Locate the cell with the specified text and output its [x, y] center coordinate. 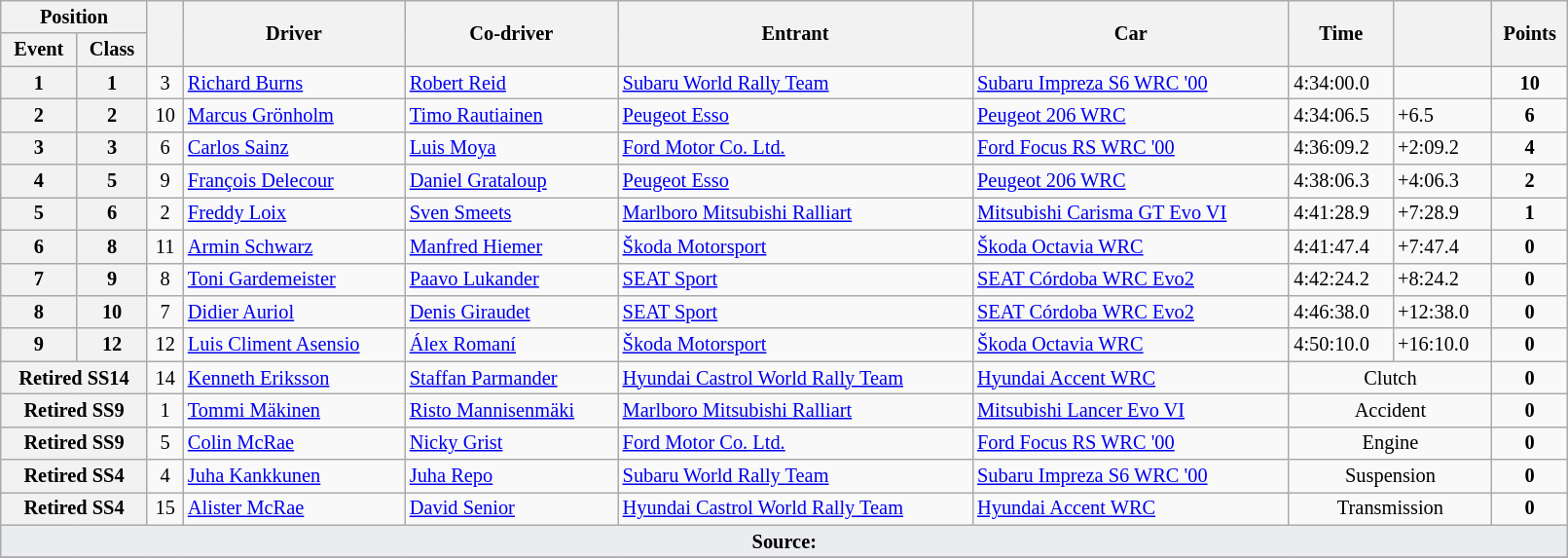
Points [1529, 33]
Colin McRae [294, 443]
Tommi Mäkinen [294, 410]
Class [112, 50]
Clutch [1390, 378]
4:46:38.0 [1341, 312]
Co-driver [512, 33]
Transmission [1390, 508]
4:42:24.2 [1341, 279]
+12:38.0 [1442, 312]
Event [39, 50]
Staffan Parmander [512, 378]
Source: [784, 541]
David Senior [512, 508]
Suspension [1390, 476]
Accident [1390, 410]
Risto Mannisenmäki [512, 410]
Carlos Sainz [294, 148]
Toni Gardemeister [294, 279]
4:34:06.5 [1341, 115]
4:41:47.4 [1341, 246]
Engine [1390, 443]
Car [1131, 33]
Armin Schwarz [294, 246]
+4:06.3 [1442, 181]
14 [165, 378]
Juha Kankkunen [294, 476]
Juha Repo [512, 476]
15 [165, 508]
+2:09.2 [1442, 148]
4:36:09.2 [1341, 148]
Álex Romaní [512, 345]
Sven Smeets [512, 213]
+8:24.2 [1442, 279]
4:50:10.0 [1341, 345]
Freddy Loix [294, 213]
Mitsubishi Lancer Evo VI [1131, 410]
Paavo Lukander [512, 279]
+16:10.0 [1442, 345]
4:41:28.9 [1341, 213]
+7:47.4 [1442, 246]
Nicky Grist [512, 443]
Entrant [795, 33]
Mitsubishi Carisma GT Evo VI [1131, 213]
4:38:06.3 [1341, 181]
Robert Reid [512, 83]
Kenneth Eriksson [294, 378]
11 [165, 246]
Richard Burns [294, 83]
Position [74, 17]
Denis Giraudet [512, 312]
Timo Rautiainen [512, 115]
Alister McRae [294, 508]
Retired SS14 [74, 378]
4:34:00.0 [1341, 83]
Time [1341, 33]
Driver [294, 33]
+7:28.9 [1442, 213]
Luis Moya [512, 148]
Luis Climent Asensio [294, 345]
Daniel Grataloup [512, 181]
François Delecour [294, 181]
Didier Auriol [294, 312]
Manfred Hiemer [512, 246]
+6.5 [1442, 115]
Marcus Grönholm [294, 115]
